Extract the (X, Y) coordinate from the center of the cell holding the provided text.  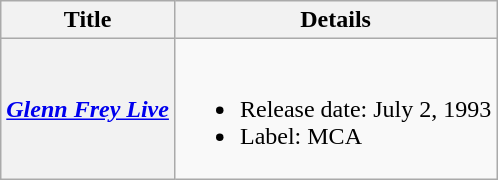
Glenn Frey Live (88, 109)
Release date: July 2, 1993Label: MCA (335, 109)
Title (88, 20)
Details (335, 20)
